Detect which cell encompasses the target text, then output its [x, y] center coordinate. 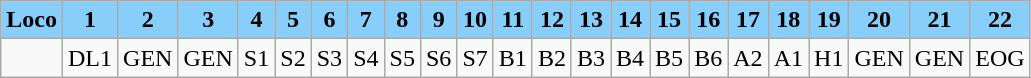
3 [208, 20]
S7 [475, 58]
14 [630, 20]
1 [90, 20]
5 [293, 20]
12 [552, 20]
B5 [670, 58]
18 [788, 20]
S3 [329, 58]
H1 [829, 58]
A1 [788, 58]
20 [879, 20]
16 [708, 20]
EOG [1000, 58]
B1 [512, 58]
19 [829, 20]
S6 [438, 58]
6 [329, 20]
11 [512, 20]
15 [670, 20]
8 [402, 20]
13 [590, 20]
DL1 [90, 58]
B2 [552, 58]
S4 [366, 58]
B4 [630, 58]
A2 [748, 58]
10 [475, 20]
B3 [590, 58]
7 [366, 20]
17 [748, 20]
22 [1000, 20]
21 [939, 20]
S1 [256, 58]
S5 [402, 58]
B6 [708, 58]
9 [438, 20]
2 [148, 20]
S2 [293, 58]
4 [256, 20]
Loco [32, 20]
